Return [x, y] of the center of cell containing provided text 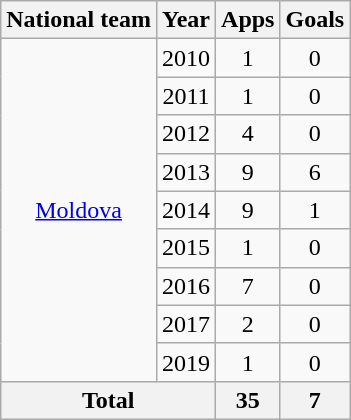
2019 [186, 362]
2011 [186, 96]
2015 [186, 248]
35 [248, 400]
2010 [186, 58]
4 [248, 134]
Total [108, 400]
Goals [315, 20]
2014 [186, 210]
2016 [186, 286]
6 [315, 172]
2017 [186, 324]
2013 [186, 172]
Apps [248, 20]
Year [186, 20]
2 [248, 324]
Moldova [79, 210]
2012 [186, 134]
National team [79, 20]
